Identify which cell holds the provided text, then report its [x, y] central coordinate. 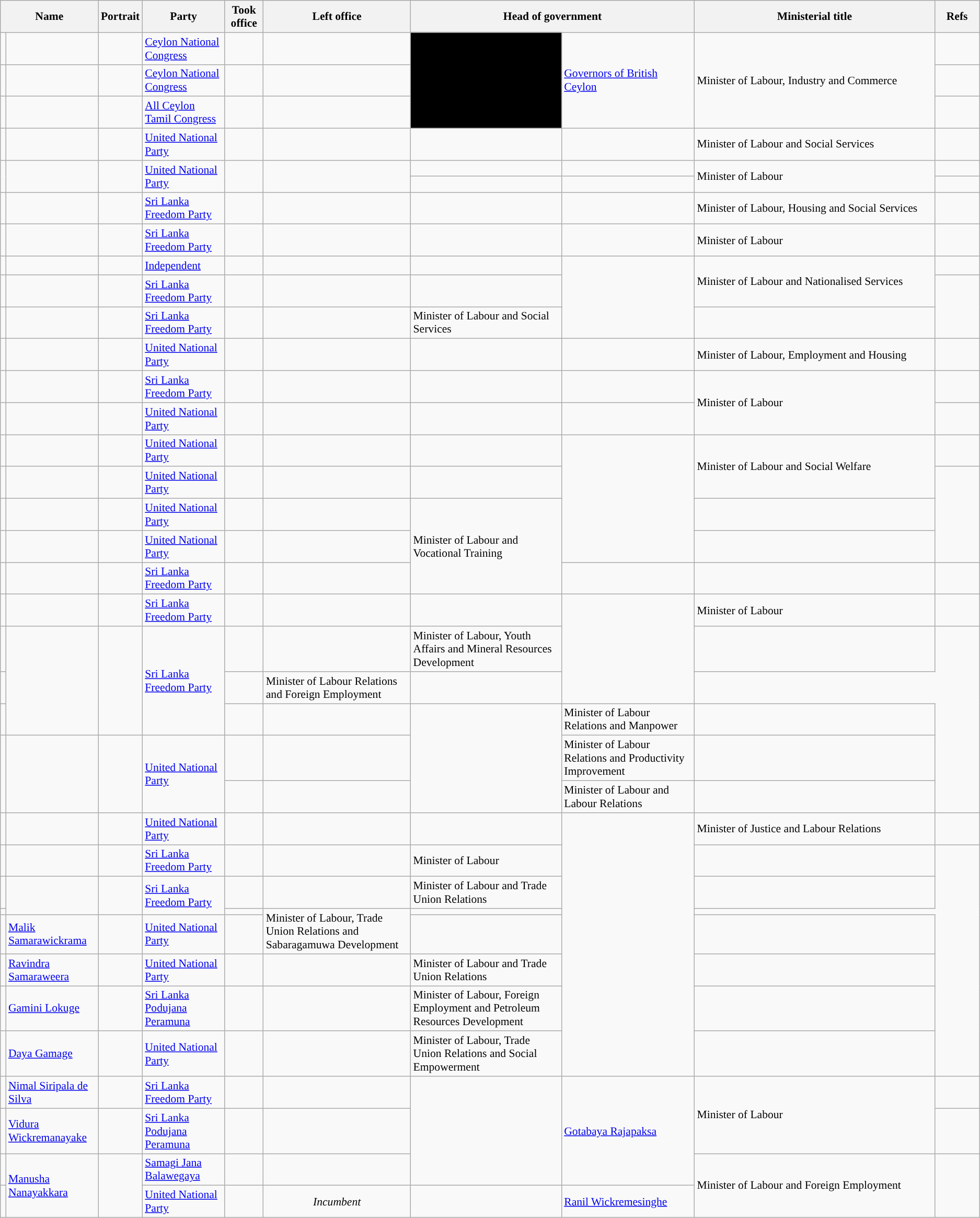
Minister of Justice and Labour Relations [814, 829]
Minister of Labour, Foreign Employment and Petroleum Resources Development [486, 1009]
All Ceylon Tamil Congress [183, 113]
Nimal Siripala de Silva [52, 1093]
Minister of Labour and Nationalised Services [814, 281]
Minister of Labour and Vocational Training [486, 547]
Vidura Wickremanayake [52, 1131]
Minister of Labour, Trade Union Relations and Sabaragamuwa Development [337, 932]
Governors of British Ceylon [628, 81]
Ministerial title [814, 17]
Minister of Labour and Social Welfare [814, 466]
Minister of Labour, Employment and Housing [814, 354]
Head of government [553, 17]
Portrait [120, 17]
Independent [183, 266]
Samagi Jana Balawegaya [183, 1170]
Minister of Labour Relations and Foreign Employment [337, 688]
Incumbent [337, 1201]
Minister of Labour, Youth Affairs and Mineral Resources Development [486, 649]
Ravindra Samaraweera [52, 970]
Gamini Lokuge [52, 1009]
Minister of Labour, Trade Union Relations and Social Empowerment [486, 1054]
Malik Samarawickrama [52, 934]
Party [183, 17]
Daya Gamage [52, 1054]
Minister of Labour Relations and Manpower [628, 719]
Gotabaya Rajapaksa [628, 1131]
Manusha Nanayakkara [52, 1186]
Minister of Labour and Foreign Employment [814, 1186]
Took office [244, 17]
Minister of Labour Relations and Productivity Improvement [628, 758]
Left office [337, 17]
Refs [958, 17]
Minister of Labour, Industry and Commerce [814, 81]
Name [49, 17]
Minister of Labour, Housing and Social Services [814, 208]
Ranil Wickremesinghe [628, 1201]
Minister of Labour and Labour Relations [628, 797]
